Detect which cell encompasses the target text, then output its (X, Y) center coordinate. 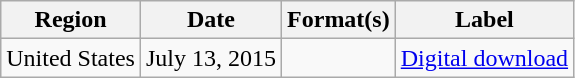
Format(s) (339, 20)
United States (71, 58)
Date (210, 20)
Region (71, 20)
Label (484, 20)
July 13, 2015 (210, 58)
Digital download (484, 58)
